Capture the cell that displays the provided text and extract its [X, Y] central coordinate. 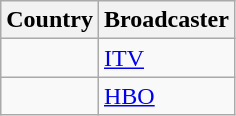
Broadcaster [166, 20]
HBO [166, 96]
ITV [166, 58]
Country [50, 20]
